Extract the [x, y] coordinate from the center of the cell holding the provided text.  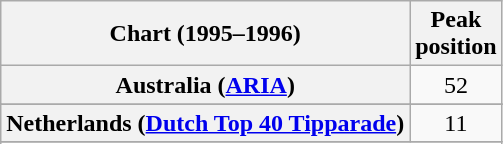
Netherlands (Dutch Top 40 Tipparade) [206, 123]
Chart (1995–1996) [206, 34]
11 [456, 123]
52 [456, 85]
Australia (ARIA) [206, 85]
Peakposition [456, 34]
